Find where the given text appears and provide that cell's center as [x, y] coordinate. 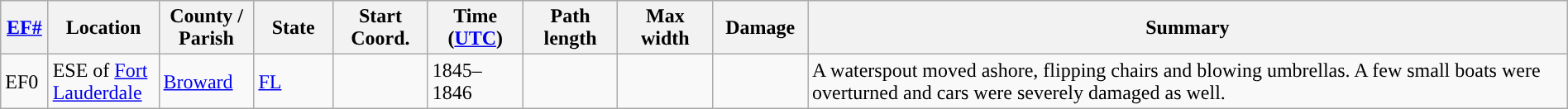
Time (UTC) [475, 28]
ESE of Fort Lauderdale [103, 81]
Max width [665, 28]
Start Coord. [380, 28]
FL [294, 81]
EF0 [25, 81]
Summary [1188, 28]
State [294, 28]
Path length [571, 28]
EF# [25, 28]
Damage [761, 28]
County / Parish [207, 28]
1845–1846 [475, 81]
Broward [207, 81]
Location [103, 28]
A waterspout moved ashore, flipping chairs and blowing umbrellas. A few small boats were overturned and cars were severely damaged as well. [1188, 81]
